Return [x, y] of the center of cell containing provided text 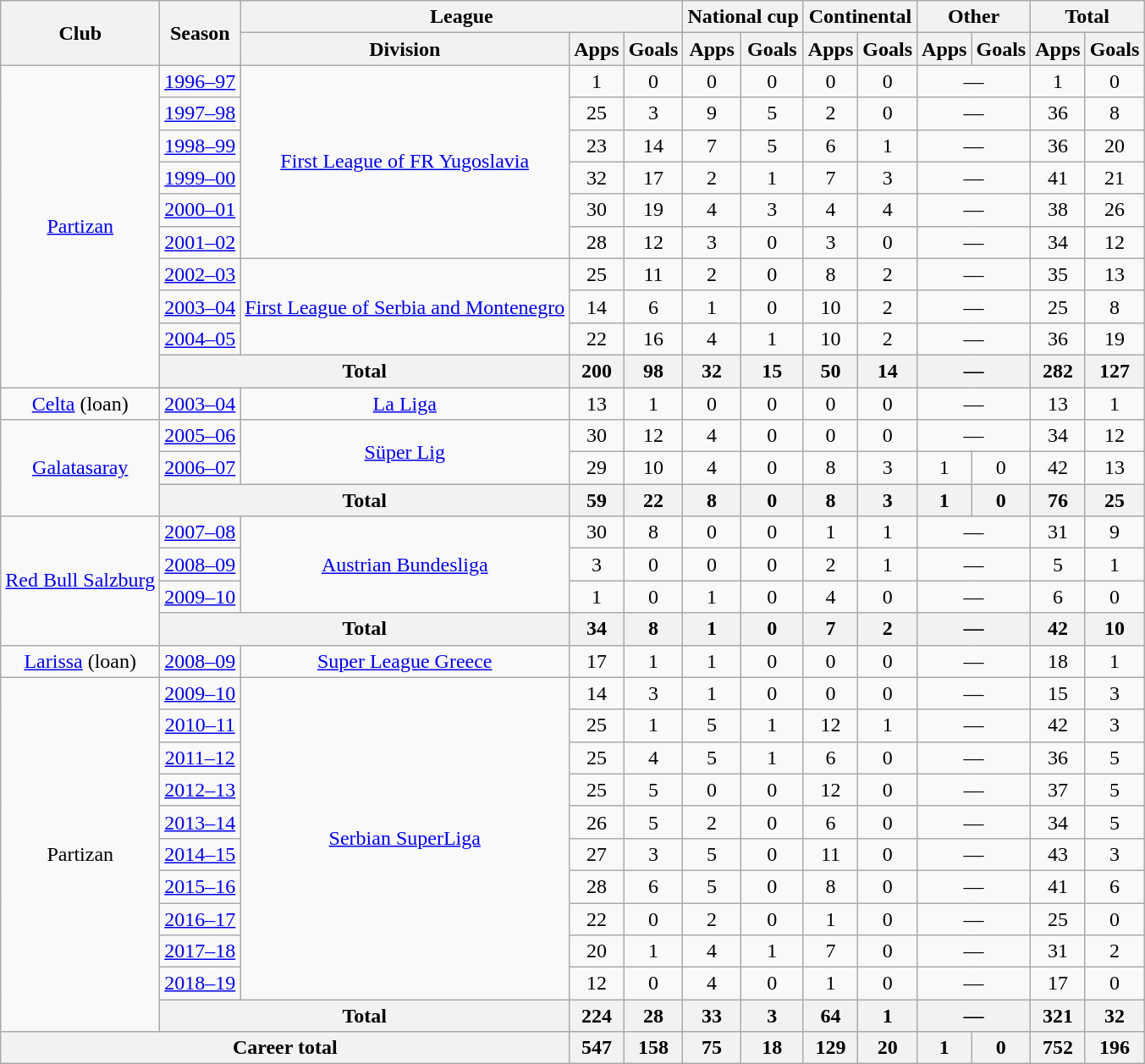
127 [1115, 371]
282 [1058, 371]
2011–12 [200, 758]
2013–14 [200, 822]
Super League Greece [405, 661]
National cup [743, 17]
Other [974, 17]
43 [1058, 854]
Season [200, 33]
547 [597, 1048]
Galatasaray [80, 468]
2018–19 [200, 984]
First League of Serbia and Montenegro [405, 306]
2015–16 [200, 886]
Division [405, 49]
321 [1058, 1016]
129 [830, 1048]
2017–18 [200, 951]
Career total [285, 1048]
75 [712, 1048]
La Liga [405, 404]
16 [653, 339]
2007–08 [200, 532]
196 [1115, 1048]
2004–05 [200, 339]
2006–07 [200, 468]
Larissa (loan) [80, 661]
1997–98 [200, 113]
158 [653, 1048]
1998–99 [200, 146]
752 [1058, 1048]
200 [597, 371]
76 [1058, 500]
38 [1058, 210]
2014–15 [200, 854]
2010–11 [200, 725]
League [462, 17]
1999–00 [200, 178]
59 [597, 500]
29 [597, 468]
2012–13 [200, 790]
37 [1058, 790]
2005–06 [200, 436]
Celta (loan) [80, 404]
Continental [860, 17]
224 [597, 1016]
2001–02 [200, 242]
Red Bull Salzburg [80, 581]
23 [597, 146]
2000–01 [200, 210]
2002–03 [200, 274]
35 [1058, 274]
64 [830, 1016]
2016–17 [200, 918]
Serbian SuperLiga [405, 838]
98 [653, 371]
50 [830, 371]
21 [1115, 178]
27 [597, 854]
Club [80, 33]
33 [712, 1016]
Austrian Bundesliga [405, 565]
1996–97 [200, 81]
Süper Lig [405, 452]
First League of FR Yugoslavia [405, 162]
